Scan for the cell matching the given text and deliver its [x, y] coordinate at center. 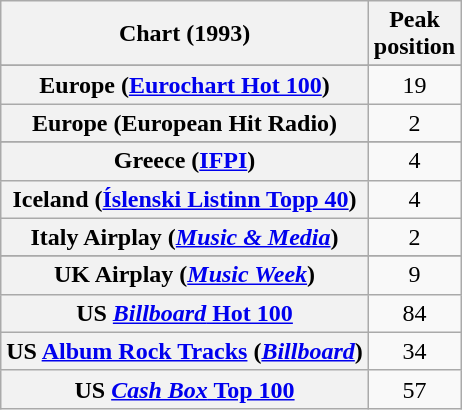
UK Airplay (Music Week) [185, 275]
Chart (1993) [185, 34]
34 [414, 351]
9 [414, 275]
84 [414, 313]
Europe (European Hit Radio) [185, 123]
19 [414, 85]
57 [414, 389]
Iceland (Íslenski Listinn Topp 40) [185, 199]
US Billboard Hot 100 [185, 313]
US Cash Box Top 100 [185, 389]
US Album Rock Tracks (Billboard) [185, 351]
Greece (IFPI) [185, 161]
Peakposition [414, 34]
Europe (Eurochart Hot 100) [185, 85]
Italy Airplay (Music & Media) [185, 237]
